Identify which cell holds the provided text, then report its (X, Y) central coordinate. 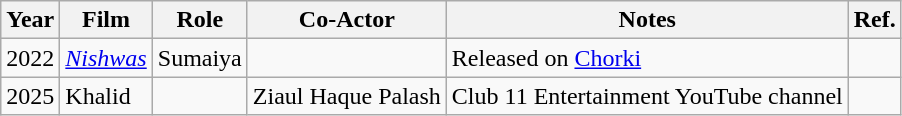
Year (30, 20)
Khalid (106, 96)
Notes (647, 20)
Role (200, 20)
Sumaiya (200, 58)
2022 (30, 58)
Ref. (874, 20)
Ziaul Haque Palash (346, 96)
Club 11 Entertainment YouTube channel (647, 96)
Film (106, 20)
Co-Actor (346, 20)
2025 (30, 96)
Nishwas (106, 58)
Released on Chorki (647, 58)
